Return the (x, y) coordinate for the center point of the cell that contains the specified text.  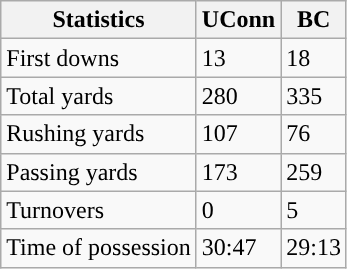
Total yards (99, 96)
5 (314, 210)
335 (314, 96)
Turnovers (99, 210)
18 (314, 58)
76 (314, 134)
Time of possession (99, 248)
Passing yards (99, 172)
280 (238, 96)
0 (238, 210)
Rushing yards (99, 134)
30:47 (238, 248)
173 (238, 172)
29:13 (314, 248)
259 (314, 172)
107 (238, 134)
First downs (99, 58)
Statistics (99, 20)
UConn (238, 20)
BC (314, 20)
13 (238, 58)
